Pinpoint the cell where the given text exists, returning its [x, y] midpoint coordinate. 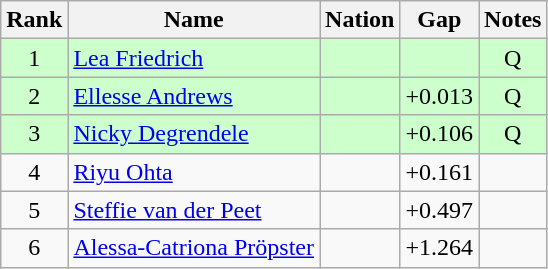
Steffie van der Peet [194, 210]
1 [34, 58]
5 [34, 210]
3 [34, 134]
Name [194, 20]
+0.013 [440, 96]
Alessa-Catriona Pröpster [194, 248]
Nation [360, 20]
+0.161 [440, 172]
+1.264 [440, 248]
Nicky Degrendele [194, 134]
Rank [34, 20]
Ellesse Andrews [194, 96]
Riyu Ohta [194, 172]
+0.497 [440, 210]
+0.106 [440, 134]
2 [34, 96]
Lea Friedrich [194, 58]
6 [34, 248]
Gap [440, 20]
Notes [513, 20]
4 [34, 172]
